Find where the given text appears and provide that cell's center as (X, Y) coordinate. 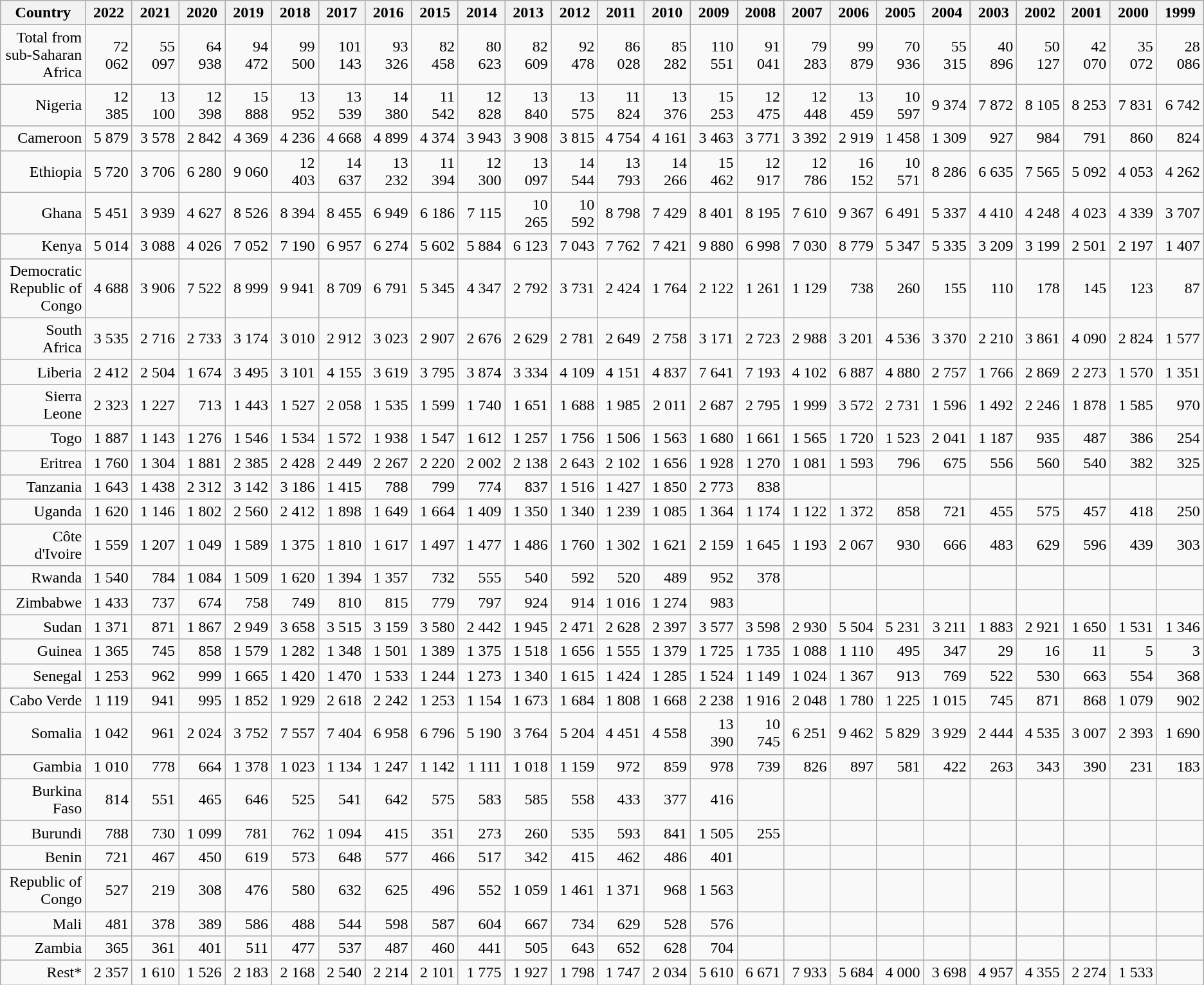
178 (1040, 288)
1 649 (388, 512)
4 627 (202, 213)
361 (155, 948)
1 364 (714, 512)
386 (1133, 438)
674 (202, 602)
999 (202, 676)
439 (1133, 545)
914 (574, 602)
1 420 (295, 676)
1 010 (109, 766)
814 (109, 800)
6 887 (853, 372)
8 105 (1040, 105)
2 757 (947, 372)
12 385 (109, 105)
466 (435, 857)
1 610 (155, 973)
2 048 (807, 700)
527 (109, 890)
941 (155, 700)
1 261 (760, 288)
72 062 (109, 55)
4 248 (1040, 213)
10 592 (574, 213)
5 720 (109, 171)
9 880 (714, 246)
1 887 (109, 438)
3 174 (248, 338)
2 220 (435, 462)
13 232 (388, 171)
961 (155, 733)
8 401 (714, 213)
778 (155, 766)
11 824 (621, 105)
1 621 (667, 545)
1 486 (528, 545)
2 183 (248, 973)
1 443 (248, 405)
263 (993, 766)
6 280 (202, 171)
2 273 (1086, 372)
868 (1086, 700)
465 (202, 800)
15 253 (714, 105)
2020 (202, 13)
5 231 (900, 627)
738 (853, 288)
416 (714, 800)
1 617 (388, 545)
8 798 (621, 213)
1 570 (1133, 372)
2 159 (714, 545)
758 (248, 602)
1 579 (248, 651)
528 (667, 924)
739 (760, 766)
5 504 (853, 627)
4 880 (900, 372)
7 115 (481, 213)
110 (993, 288)
1 282 (295, 651)
2 949 (248, 627)
779 (435, 602)
Togo (43, 438)
2 733 (202, 338)
2 246 (1040, 405)
3 815 (574, 138)
1 927 (528, 973)
101 143 (342, 55)
646 (248, 800)
774 (481, 487)
3 577 (714, 627)
1 227 (155, 405)
7 522 (202, 288)
13 459 (853, 105)
2001 (1086, 13)
1 154 (481, 700)
5 014 (109, 246)
826 (807, 766)
3 764 (528, 733)
6 742 (1180, 105)
558 (574, 800)
Tanzania (43, 487)
7 610 (807, 213)
1 720 (853, 438)
255 (760, 833)
6 791 (388, 288)
13 539 (342, 105)
5 345 (435, 288)
3 186 (295, 487)
2 357 (109, 973)
1 688 (574, 405)
92 478 (574, 55)
4 668 (342, 138)
Zimbabwe (43, 602)
4 090 (1086, 338)
511 (248, 948)
3 209 (993, 246)
3 771 (760, 138)
1 808 (621, 700)
13 575 (574, 105)
675 (947, 462)
Republic of Congo (43, 890)
1 852 (248, 700)
1 143 (155, 438)
Somalia (43, 733)
2 731 (900, 405)
14 637 (342, 171)
841 (667, 833)
1 596 (947, 405)
2 238 (714, 700)
838 (760, 487)
4 536 (900, 338)
13 100 (155, 105)
422 (947, 766)
2 792 (528, 288)
2 424 (621, 288)
625 (388, 890)
441 (481, 948)
537 (342, 948)
1 938 (388, 438)
2 058 (342, 405)
3 010 (295, 338)
2 907 (435, 338)
5 879 (109, 138)
1 535 (388, 405)
1 461 (574, 890)
2012 (574, 13)
1 881 (202, 462)
1 518 (528, 651)
6 796 (435, 733)
796 (900, 462)
3 370 (947, 338)
82 458 (435, 55)
1 690 (1180, 733)
325 (1180, 462)
2005 (900, 13)
2 214 (388, 973)
12 828 (481, 105)
377 (667, 800)
2 643 (574, 462)
3 (1180, 651)
556 (993, 462)
530 (1040, 676)
1 867 (202, 627)
1 764 (667, 288)
7 565 (1040, 171)
4 155 (342, 372)
2016 (388, 13)
6 958 (388, 733)
732 (435, 578)
3 171 (714, 338)
5 (1133, 651)
4 754 (621, 138)
2019 (248, 13)
924 (528, 602)
784 (155, 578)
123 (1133, 288)
1 945 (528, 627)
4 837 (667, 372)
1 850 (667, 487)
962 (155, 676)
1 409 (481, 512)
10 265 (528, 213)
3 598 (760, 627)
1 673 (528, 700)
1 346 (1180, 627)
2 449 (342, 462)
1 285 (667, 676)
477 (295, 948)
544 (342, 924)
1 085 (667, 512)
2 323 (109, 405)
486 (667, 857)
581 (900, 766)
592 (574, 578)
1 049 (202, 545)
1 407 (1180, 246)
1 427 (621, 487)
1 134 (342, 766)
596 (1086, 545)
Total from sub-Saharan Africa (43, 55)
897 (853, 766)
4 161 (667, 138)
3 795 (435, 372)
4 535 (1040, 733)
2021 (155, 13)
1 276 (202, 438)
968 (667, 890)
2017 (342, 13)
351 (435, 833)
554 (1133, 676)
Zambia (43, 948)
2 618 (342, 700)
541 (342, 800)
2008 (760, 13)
2 842 (202, 138)
3 007 (1086, 733)
1 928 (714, 462)
1 559 (109, 545)
254 (1180, 438)
11 542 (435, 105)
1 585 (1133, 405)
457 (1086, 512)
10 597 (900, 105)
7 052 (248, 246)
1 599 (435, 405)
4 688 (109, 288)
2 824 (1133, 338)
5 347 (900, 246)
1 042 (109, 733)
1 424 (621, 676)
2 795 (760, 405)
5 684 (853, 973)
2 930 (807, 627)
1 665 (248, 676)
13 390 (714, 733)
1 775 (481, 973)
12 475 (760, 105)
Cameroon (43, 138)
Uganda (43, 512)
4 023 (1086, 213)
303 (1180, 545)
2 242 (388, 700)
642 (388, 800)
6 957 (342, 246)
3 752 (248, 733)
94 472 (248, 55)
1 668 (667, 700)
2 168 (295, 973)
1 059 (528, 890)
3 463 (714, 138)
1 883 (993, 627)
455 (993, 512)
2 002 (481, 462)
1 916 (760, 700)
6 274 (388, 246)
1 257 (528, 438)
231 (1133, 766)
4 109 (574, 372)
2003 (993, 13)
984 (1040, 138)
3 572 (853, 405)
815 (388, 602)
250 (1180, 512)
489 (667, 578)
2 122 (714, 288)
1 756 (574, 438)
3 939 (155, 213)
9 462 (853, 733)
15 888 (248, 105)
16 (1040, 651)
3 658 (295, 627)
3 023 (388, 338)
15 462 (714, 171)
1 365 (109, 651)
4 000 (900, 973)
1 304 (155, 462)
2 011 (667, 405)
1 193 (807, 545)
Kenya (43, 246)
1 379 (667, 651)
4 339 (1133, 213)
382 (1133, 462)
5 335 (947, 246)
3 201 (853, 338)
35 072 (1133, 55)
1 547 (435, 438)
1 999 (807, 405)
483 (993, 545)
9 941 (295, 288)
3 535 (109, 338)
40 896 (993, 55)
Ghana (43, 213)
1 534 (295, 438)
551 (155, 800)
2011 (621, 13)
5 610 (714, 973)
1 270 (760, 462)
930 (900, 545)
1 524 (714, 676)
1 225 (900, 700)
1 531 (1133, 627)
82 609 (528, 55)
3 334 (528, 372)
3 211 (947, 627)
8 286 (947, 171)
995 (202, 700)
16 152 (853, 171)
2 393 (1133, 733)
2 687 (714, 405)
Sudan (43, 627)
93 326 (388, 55)
467 (155, 857)
1 615 (574, 676)
6 635 (993, 171)
587 (435, 924)
7 404 (342, 733)
3 861 (1040, 338)
1 780 (853, 700)
4 102 (807, 372)
1 438 (155, 487)
2 560 (248, 512)
2000 (1133, 13)
2 912 (342, 338)
1 458 (900, 138)
1 378 (248, 766)
91 041 (760, 55)
4 236 (295, 138)
1 735 (760, 651)
1 351 (1180, 372)
837 (528, 487)
1 088 (807, 651)
652 (621, 948)
145 (1086, 288)
1 878 (1086, 405)
1 415 (342, 487)
1 674 (202, 372)
560 (1040, 462)
769 (947, 676)
734 (574, 924)
2010 (667, 13)
1 394 (342, 578)
450 (202, 857)
10 571 (900, 171)
1 505 (714, 833)
2 385 (248, 462)
2022 (109, 13)
7 872 (993, 105)
577 (388, 857)
952 (714, 578)
79 283 (807, 55)
6 671 (760, 973)
781 (248, 833)
1 470 (342, 676)
2 869 (1040, 372)
1 661 (760, 438)
593 (621, 833)
1 348 (342, 651)
3 142 (248, 487)
390 (1086, 766)
970 (1180, 405)
2 210 (993, 338)
2 442 (481, 627)
1 094 (342, 833)
29 (993, 651)
2 067 (853, 545)
11 394 (435, 171)
1 612 (481, 438)
1 747 (621, 973)
Burundi (43, 833)
1 985 (621, 405)
1 273 (481, 676)
1 081 (807, 462)
55 315 (947, 55)
663 (1086, 676)
9 060 (248, 171)
2 397 (667, 627)
2 267 (388, 462)
1 024 (807, 676)
12 300 (481, 171)
1 207 (155, 545)
859 (667, 766)
1 798 (574, 973)
643 (574, 948)
12 403 (295, 171)
576 (714, 924)
1 084 (202, 578)
8 779 (853, 246)
Cabo Verde (43, 700)
2 781 (574, 338)
598 (388, 924)
4 451 (621, 733)
628 (667, 948)
797 (481, 602)
7 831 (1133, 105)
4 026 (202, 246)
1 110 (853, 651)
3 495 (248, 372)
Rwanda (43, 578)
1 309 (947, 138)
5 884 (481, 246)
5 092 (1086, 171)
12 448 (807, 105)
Sierra Leone (43, 405)
85 282 (667, 55)
730 (155, 833)
7 933 (807, 973)
1 526 (202, 973)
South Africa (43, 338)
1 247 (388, 766)
86 028 (621, 55)
6 251 (807, 733)
737 (155, 602)
1 274 (667, 602)
6 949 (388, 213)
983 (714, 602)
1 357 (388, 578)
110 551 (714, 55)
1 119 (109, 700)
667 (528, 924)
1 389 (435, 651)
749 (295, 602)
2 628 (621, 627)
535 (574, 833)
1 244 (435, 676)
14 266 (667, 171)
1 497 (435, 545)
1 740 (481, 405)
586 (248, 924)
496 (435, 890)
1 174 (760, 512)
1 651 (528, 405)
12 398 (202, 105)
495 (900, 651)
2004 (947, 13)
433 (621, 800)
4 957 (993, 973)
1 492 (993, 405)
5 204 (574, 733)
1 159 (574, 766)
2015 (435, 13)
Mali (43, 924)
517 (481, 857)
2 921 (1040, 627)
4 899 (388, 138)
1 477 (481, 545)
2 716 (155, 338)
6 123 (528, 246)
343 (1040, 766)
913 (900, 676)
7 043 (574, 246)
2 138 (528, 462)
1 079 (1133, 700)
8 455 (342, 213)
5 190 (481, 733)
481 (109, 924)
7 762 (621, 246)
Democratic Republic of Congo (43, 288)
460 (435, 948)
2 773 (714, 487)
1 111 (481, 766)
3 199 (1040, 246)
525 (295, 800)
1 506 (621, 438)
1 367 (853, 676)
Eritrea (43, 462)
666 (947, 545)
308 (202, 890)
573 (295, 857)
8 195 (760, 213)
2 629 (528, 338)
2 504 (155, 372)
520 (621, 578)
4 053 (1133, 171)
604 (481, 924)
791 (1086, 138)
2 444 (993, 733)
219 (155, 890)
13 097 (528, 171)
462 (621, 857)
902 (1180, 700)
1 766 (993, 372)
3 088 (155, 246)
2007 (807, 13)
13 793 (621, 171)
664 (202, 766)
3 515 (342, 627)
4 262 (1180, 171)
Benin (43, 857)
347 (947, 651)
632 (342, 890)
1 546 (248, 438)
3 874 (481, 372)
11 (1086, 651)
3 698 (947, 973)
1 129 (807, 288)
2 471 (574, 627)
7 193 (760, 372)
Guinea (43, 651)
935 (1040, 438)
619 (248, 857)
2 428 (295, 462)
1 239 (621, 512)
1 650 (1086, 627)
2 676 (481, 338)
1 372 (853, 512)
Burkina Faso (43, 800)
Gambia (43, 766)
8 999 (248, 288)
3 908 (528, 138)
3 580 (435, 627)
1 725 (714, 651)
7 429 (667, 213)
580 (295, 890)
1 516 (574, 487)
Senegal (43, 676)
Côte d'Ivoire (43, 545)
7 641 (714, 372)
2 102 (621, 462)
1 898 (342, 512)
2 041 (947, 438)
13 376 (667, 105)
365 (109, 948)
2 649 (621, 338)
8 394 (295, 213)
3 392 (807, 138)
2013 (528, 13)
1 350 (528, 512)
1 527 (295, 405)
1999 (1180, 13)
3 706 (155, 171)
4 347 (481, 288)
1 664 (435, 512)
8 709 (342, 288)
1 593 (853, 462)
4 374 (435, 138)
4 355 (1040, 973)
1 643 (109, 487)
5 451 (109, 213)
3 101 (295, 372)
2002 (1040, 13)
1 645 (760, 545)
8 253 (1086, 105)
13 840 (528, 105)
50 127 (1040, 55)
342 (528, 857)
1 187 (993, 438)
1 023 (295, 766)
2 501 (1086, 246)
42 070 (1086, 55)
1 018 (528, 766)
1 523 (900, 438)
10 745 (760, 733)
368 (1180, 676)
2018 (295, 13)
1 433 (109, 602)
9 374 (947, 105)
12 786 (807, 171)
5 602 (435, 246)
585 (528, 800)
810 (342, 602)
1 572 (342, 438)
505 (528, 948)
13 952 (295, 105)
99 500 (295, 55)
2 024 (202, 733)
64 938 (202, 55)
824 (1180, 138)
Country (43, 13)
14 380 (388, 105)
2014 (481, 13)
648 (342, 857)
762 (295, 833)
552 (481, 890)
3 707 (1180, 213)
2 540 (342, 973)
7 421 (667, 246)
Ethiopia (43, 171)
4 410 (993, 213)
1 540 (109, 578)
2 758 (667, 338)
927 (993, 138)
4 369 (248, 138)
87 (1180, 288)
4 558 (667, 733)
55 097 (155, 55)
1 802 (202, 512)
1 589 (248, 545)
Liberia (43, 372)
488 (295, 924)
1 142 (435, 766)
1 302 (621, 545)
2 034 (667, 973)
1 810 (342, 545)
Nigeria (43, 105)
99 879 (853, 55)
704 (714, 948)
2006 (853, 13)
3 578 (155, 138)
1 555 (621, 651)
1 015 (947, 700)
799 (435, 487)
28 086 (1180, 55)
80 623 (481, 55)
2 988 (807, 338)
1 099 (202, 833)
6 491 (900, 213)
2 919 (853, 138)
1 577 (1180, 338)
Rest* (43, 973)
12 917 (760, 171)
1 149 (760, 676)
2009 (714, 13)
713 (202, 405)
1 929 (295, 700)
389 (202, 924)
3 619 (388, 372)
2 723 (760, 338)
1 122 (807, 512)
7 557 (295, 733)
476 (248, 890)
70 936 (900, 55)
7 190 (295, 246)
273 (481, 833)
522 (993, 676)
8 526 (248, 213)
418 (1133, 512)
1 501 (388, 651)
14 544 (574, 171)
2 312 (202, 487)
2 101 (435, 973)
3 906 (155, 288)
1 016 (621, 602)
6 186 (435, 213)
972 (621, 766)
3 929 (947, 733)
1 680 (714, 438)
7 030 (807, 246)
155 (947, 288)
3 943 (481, 138)
9 367 (853, 213)
583 (481, 800)
1 684 (574, 700)
1 509 (248, 578)
2 197 (1133, 246)
978 (714, 766)
5 829 (900, 733)
5 337 (947, 213)
860 (1133, 138)
2 274 (1086, 973)
4 151 (621, 372)
555 (481, 578)
6 998 (760, 246)
1 146 (155, 512)
1 565 (807, 438)
3 731 (574, 288)
3 159 (388, 627)
183 (1180, 766)
